Return (x, y) of the center of cell containing provided text 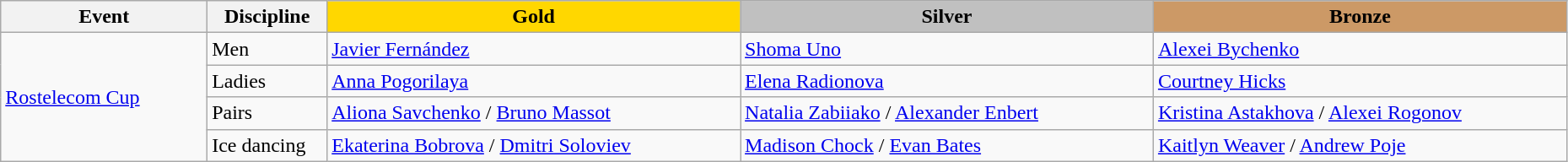
Shoma Uno (947, 49)
Bronze (1360, 17)
Discipline (267, 17)
Aliona Savchenko / Bruno Massot (534, 113)
Elena Radionova (947, 81)
Madison Chock / Evan Bates (947, 145)
Ice dancing (267, 145)
Kristina Astakhova / Alexei Rogonov (1360, 113)
Rostelecom Cup (105, 97)
Silver (947, 17)
Javier Fernández (534, 49)
Ekaterina Bobrova / Dmitri Soloviev (534, 145)
Event (105, 17)
Natalia Zabiiako / Alexander Enbert (947, 113)
Anna Pogorilaya (534, 81)
Courtney Hicks (1360, 81)
Kaitlyn Weaver / Andrew Poje (1360, 145)
Pairs (267, 113)
Gold (534, 17)
Men (267, 49)
Ladies (267, 81)
Alexei Bychenko (1360, 49)
